From the cell containing the given text, extract its center point as (x, y) coordinate. 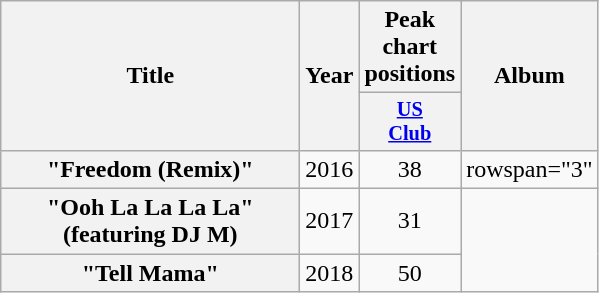
50 (410, 273)
2017 (330, 222)
Peak chart positions (410, 47)
Album (530, 76)
38 (410, 169)
Year (330, 76)
"Tell Mama" (150, 273)
USClub (410, 122)
2016 (330, 169)
"Freedom (Remix)" (150, 169)
"Ooh La La La La"(featuring DJ M) (150, 222)
Title (150, 76)
rowspan="3" (530, 169)
31 (410, 222)
2018 (330, 273)
